Return the (X, Y) coordinate for the center point of the cell that contains the specified text.  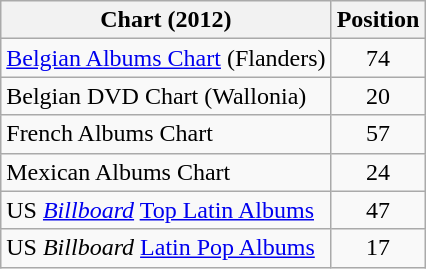
74 (378, 58)
Chart (2012) (166, 20)
24 (378, 172)
French Albums Chart (166, 134)
Mexican Albums Chart (166, 172)
US Billboard Latin Pop Albums (166, 248)
17 (378, 248)
57 (378, 134)
20 (378, 96)
47 (378, 210)
Belgian DVD Chart (Wallonia) (166, 96)
Belgian Albums Chart (Flanders) (166, 58)
Position (378, 20)
US Billboard Top Latin Albums (166, 210)
